Provide the (X, Y) coordinate of the cell's center where the given text is located.  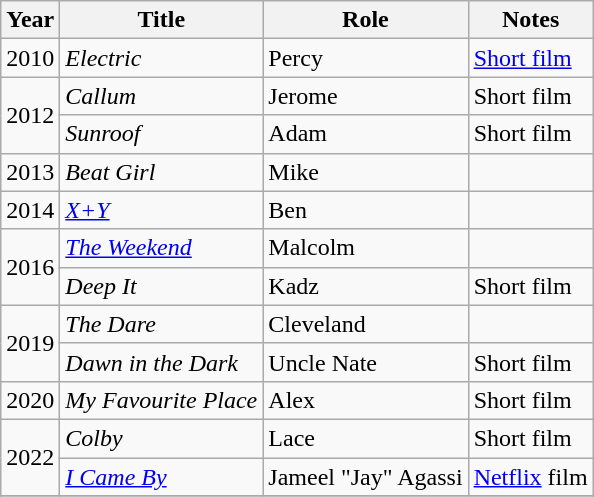
Lace (366, 438)
Role (366, 20)
Jerome (366, 96)
Deep It (162, 286)
My Favourite Place (162, 400)
2012 (30, 115)
Title (162, 20)
2014 (30, 210)
Netflix film (530, 477)
Cleveland (366, 324)
Sunroof (162, 134)
Electric (162, 58)
2022 (30, 457)
2010 (30, 58)
Notes (530, 20)
Uncle Nate (366, 362)
Percy (366, 58)
Dawn in the Dark (162, 362)
Year (30, 20)
Malcolm (366, 248)
The Dare (162, 324)
2019 (30, 343)
Kadz (366, 286)
I Came By (162, 477)
The Weekend (162, 248)
Alex (366, 400)
2013 (30, 172)
X+Y (162, 210)
Mike (366, 172)
Adam (366, 134)
Beat Girl (162, 172)
Ben (366, 210)
Jameel "Jay" Agassi (366, 477)
Colby (162, 438)
2020 (30, 400)
2016 (30, 267)
Callum (162, 96)
